For the text-containing cell, return its midpoint in [x, y] coordinate format. 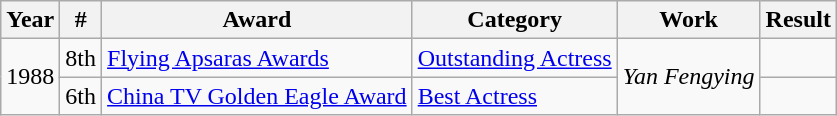
1988 [30, 77]
Flying Apsaras Awards [258, 58]
8th [81, 58]
Award [258, 20]
# [81, 20]
Work [688, 20]
Yan Fengying [688, 77]
Category [514, 20]
Year [30, 20]
Best Actress [514, 96]
6th [81, 96]
Result [798, 20]
Outstanding Actress [514, 58]
China TV Golden Eagle Award [258, 96]
